From the cell containing the given text, extract its center point as [x, y] coordinate. 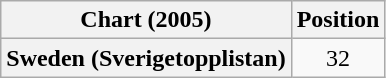
Position [338, 20]
Chart (2005) [146, 20]
Sweden (Sverigetopplistan) [146, 58]
32 [338, 58]
